Detect which cell encompasses the target text, then output its [x, y] center coordinate. 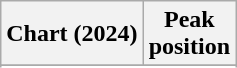
Peakposition [189, 34]
Chart (2024) [72, 34]
